Find where the given text appears and provide that cell's center as (x, y) coordinate. 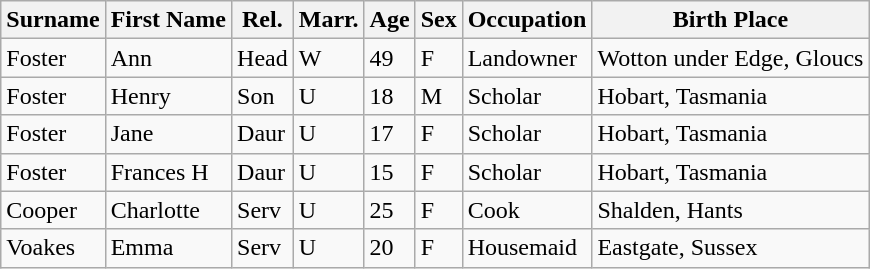
Marr. (328, 20)
Cooper (53, 210)
Landowner (527, 58)
Rel. (263, 20)
Emma (168, 248)
Henry (168, 96)
Son (263, 96)
Voakes (53, 248)
Head (263, 58)
Shalden, Hants (730, 210)
Charlotte (168, 210)
49 (390, 58)
Jane (168, 134)
25 (390, 210)
15 (390, 172)
M (438, 96)
Ann (168, 58)
Eastgate, Sussex (730, 248)
Wotton under Edge, Gloucs (730, 58)
Surname (53, 20)
Occupation (527, 20)
20 (390, 248)
First Name (168, 20)
Sex (438, 20)
W (328, 58)
Frances H (168, 172)
17 (390, 134)
Age (390, 20)
18 (390, 96)
Cook (527, 210)
Housemaid (527, 248)
Birth Place (730, 20)
